Extract the [X, Y] coordinate from the center of the cell holding the provided text.  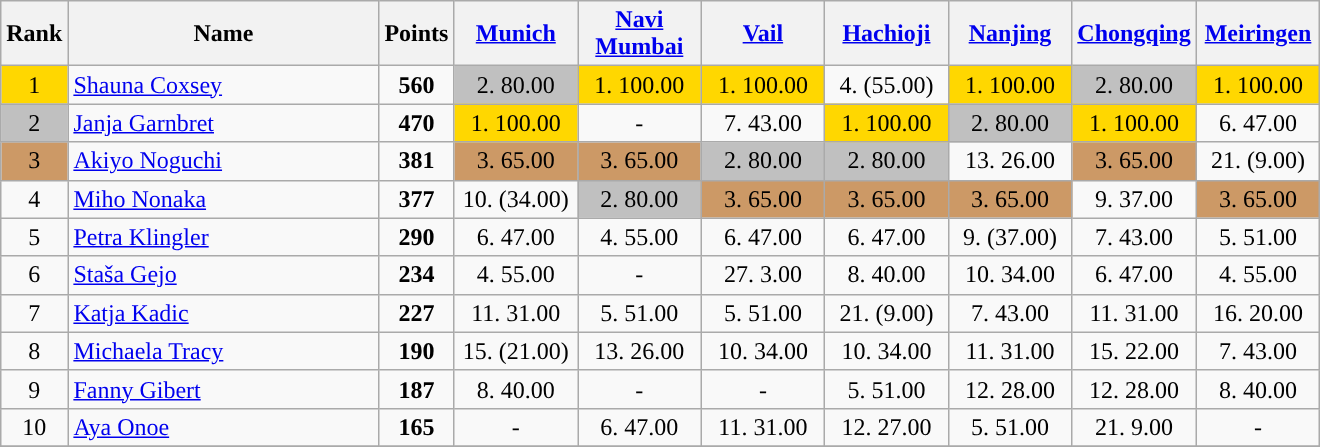
Petra Klingler [224, 237]
227 [416, 313]
7 [34, 313]
187 [416, 389]
Katja Kadic [224, 313]
Hachioji [887, 34]
Aya Onoe [224, 427]
381 [416, 161]
377 [416, 199]
Akiyo Noguchi [224, 161]
4. (55.00) [887, 85]
1 [34, 85]
Michaela Tracy [224, 351]
10 [34, 427]
27. 3.00 [763, 275]
470 [416, 123]
560 [416, 85]
Navi Mumbai [640, 34]
Munich [516, 34]
2 [34, 123]
5 [34, 237]
9. (37.00) [1010, 237]
190 [416, 351]
8 [34, 351]
Name [224, 34]
290 [416, 237]
Fanny Gibert [224, 389]
15. (21.00) [516, 351]
Rank [34, 34]
Vail [763, 34]
Miho Nonaka [224, 199]
10. (34.00) [516, 199]
6 [34, 275]
15. 22.00 [1134, 351]
Chongqing [1134, 34]
Nanjing [1010, 34]
9 [34, 389]
9. 37.00 [1134, 199]
234 [416, 275]
4 [34, 199]
Shauna Coxsey [224, 85]
Meiringen [1258, 34]
12. 27.00 [887, 427]
165 [416, 427]
Staša Gejo [224, 275]
16. 20.00 [1258, 313]
3 [34, 161]
Points [416, 34]
Janja Garnbret [224, 123]
21. 9.00 [1134, 427]
